Determine the (x, y) coordinate at the center of the cell enclosing the given text.  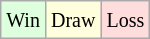
Draw (72, 20)
Win (24, 20)
Loss (126, 20)
